Find where the given text appears and provide that cell's center as (x, y) coordinate. 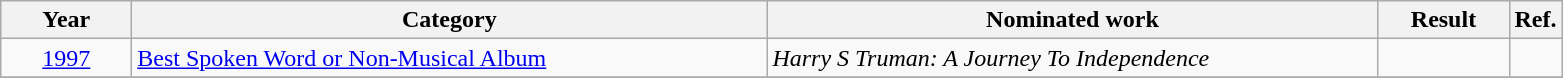
Harry S Truman: A Journey To Independence (1072, 58)
Year (66, 20)
1997 (66, 58)
Best Spoken Word or Non-Musical Album (450, 58)
Result (1444, 20)
Category (450, 20)
Nominated work (1072, 20)
Ref. (1536, 20)
